Determine the [X, Y] coordinate at the center of the cell enclosing the given text.  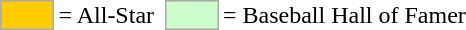
= All-Star [106, 15]
